Extract the [x, y] coordinate from the center of the cell holding the provided text.  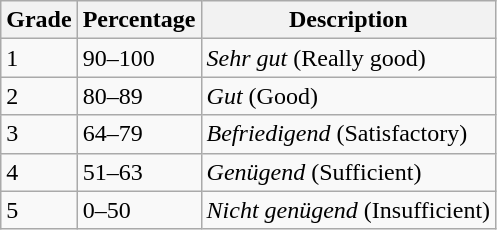
90–100 [139, 58]
Nicht genügend (Insufficient) [348, 210]
Gut (Good) [348, 96]
Genügend (Sufficient) [348, 172]
Sehr gut (Really good) [348, 58]
Percentage [139, 20]
64–79 [139, 134]
4 [39, 172]
0–50 [139, 210]
Befriedigend (Satisfactory) [348, 134]
2 [39, 96]
80–89 [139, 96]
1 [39, 58]
3 [39, 134]
51–63 [139, 172]
Description [348, 20]
Grade [39, 20]
5 [39, 210]
